Extract the [x, y] coordinate from the center of the cell holding the provided text.  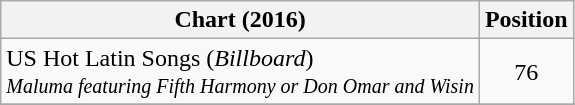
US Hot Latin Songs (Billboard)Maluma featuring Fifth Harmony or Don Omar and Wisin [240, 72]
Position [526, 20]
Chart (2016) [240, 20]
76 [526, 72]
